Search for the cell housing the specified text and yield its (x, y) center coordinate. 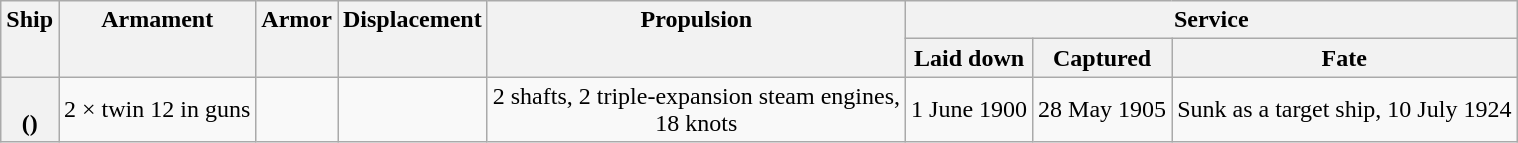
2 × twin 12 in guns (158, 110)
() (30, 110)
Propulsion (696, 39)
Displacement (413, 39)
Captured (1102, 58)
Sunk as a target ship, 10 July 1924 (1344, 110)
Armament (158, 39)
1 June 1900 (970, 110)
Laid down (970, 58)
Ship (30, 39)
Service (1212, 20)
2 shafts, 2 triple-expansion steam engines,18 knots (696, 110)
28 May 1905 (1102, 110)
Armor (297, 39)
Fate (1344, 58)
